Find where the given text appears and provide that cell's center as [x, y] coordinate. 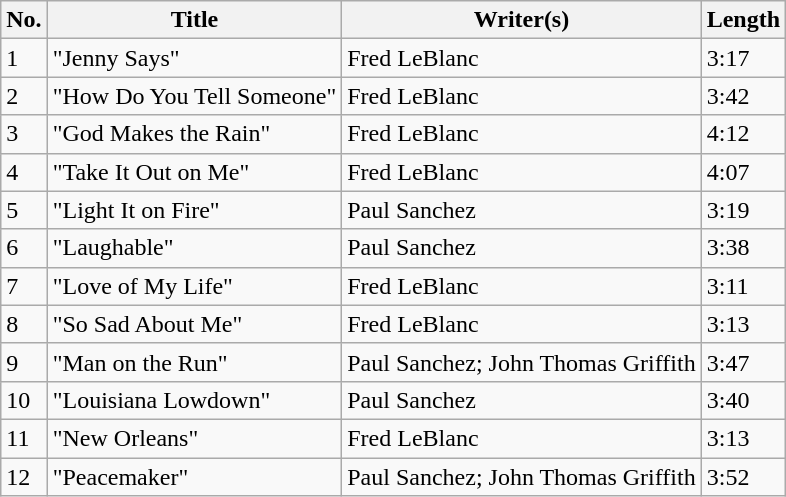
"How Do You Tell Someone" [194, 96]
4:12 [743, 134]
6 [24, 248]
3:19 [743, 210]
3:42 [743, 96]
"Light It on Fire" [194, 210]
"Love of My Life" [194, 286]
4 [24, 172]
12 [24, 477]
3:47 [743, 362]
7 [24, 286]
"So Sad About Me" [194, 324]
11 [24, 438]
Title [194, 20]
"God Makes the Rain" [194, 134]
5 [24, 210]
4:07 [743, 172]
"Jenny Says" [194, 58]
No. [24, 20]
3:52 [743, 477]
9 [24, 362]
3 [24, 134]
"New Orleans" [194, 438]
8 [24, 324]
Length [743, 20]
Writer(s) [522, 20]
3:17 [743, 58]
"Peacemaker" [194, 477]
"Louisiana Lowdown" [194, 400]
"Take It Out on Me" [194, 172]
10 [24, 400]
2 [24, 96]
3:40 [743, 400]
"Man on the Run" [194, 362]
"Laughable" [194, 248]
3:38 [743, 248]
3:11 [743, 286]
1 [24, 58]
